Scan for the cell matching the given text and deliver its [x, y] coordinate at center. 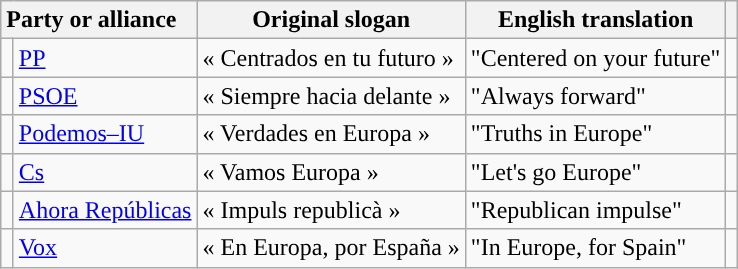
PP [105, 58]
"Truths in Europe" [596, 134]
« Siempre hacia delante » [331, 96]
Original slogan [331, 20]
Vox [105, 248]
« En Europa, por España » [331, 248]
"In Europe, for Spain" [596, 248]
"Always forward" [596, 96]
"Let's go Europe" [596, 172]
« Impuls republicà » [331, 210]
Party or alliance [99, 20]
« Vamos Europa » [331, 172]
PSOE [105, 96]
Cs [105, 172]
"Republican impulse" [596, 210]
Ahora Repúblicas [105, 210]
Podemos–IU [105, 134]
English translation [596, 20]
"Centered on your future" [596, 58]
« Verdades en Europa » [331, 134]
« Centrados en tu futuro » [331, 58]
